Provide the (x, y) coordinate of the cell's center where the given text is located.  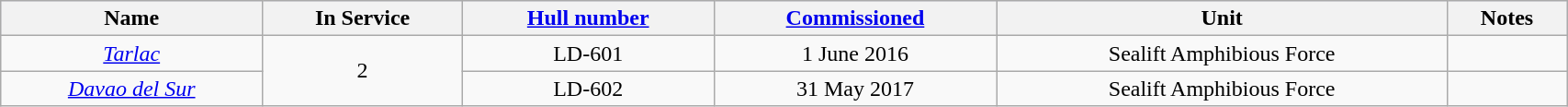
In Service (363, 18)
Unit (1222, 18)
LD-602 (588, 89)
Davao del Sur (132, 89)
Commissioned (855, 18)
LD-601 (588, 53)
Name (132, 18)
1 June 2016 (855, 53)
Notes (1506, 18)
31 May 2017 (855, 89)
Hull number (588, 18)
Tarlac (132, 53)
2 (363, 71)
